Search for the cell housing the specified text and yield its [x, y] center coordinate. 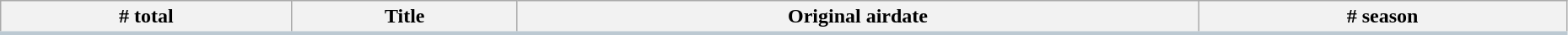
# total [147, 17]
Title [405, 17]
# season [1383, 17]
Original airdate [857, 17]
